Search for the cell housing the specified text and yield its [X, Y] center coordinate. 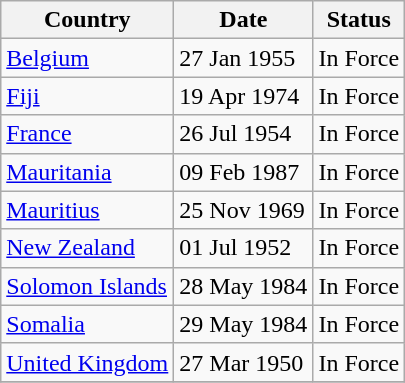
France [88, 134]
Mauritania [88, 172]
Mauritius [88, 210]
Somalia [88, 324]
27 Mar 1950 [244, 362]
Status [359, 20]
09 Feb 1987 [244, 172]
Fiji [88, 96]
28 May 1984 [244, 286]
Date [244, 20]
29 May 1984 [244, 324]
New Zealand [88, 248]
Belgium [88, 58]
Country [88, 20]
19 Apr 1974 [244, 96]
United Kingdom [88, 362]
Solomon Islands [88, 286]
25 Nov 1969 [244, 210]
26 Jul 1954 [244, 134]
27 Jan 1955 [244, 58]
01 Jul 1952 [244, 248]
